For the text-containing cell, return its midpoint in [X, Y] coordinate format. 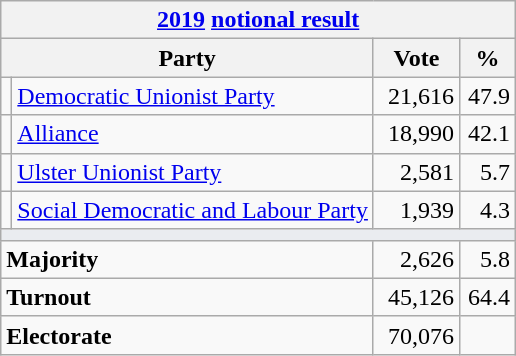
70,076 [416, 335]
Ulster Unionist Party [193, 172]
1,939 [416, 210]
Party [188, 58]
45,126 [416, 297]
Alliance [193, 134]
5.7 [487, 172]
2,626 [416, 259]
Turnout [188, 297]
64.4 [487, 297]
2019 notional result [258, 20]
42.1 [487, 134]
Vote [416, 58]
Majority [188, 259]
47.9 [487, 96]
21,616 [416, 96]
2,581 [416, 172]
Democratic Unionist Party [193, 96]
Social Democratic and Labour Party [193, 210]
Electorate [188, 335]
4.3 [487, 210]
5.8 [487, 259]
18,990 [416, 134]
% [487, 58]
